Output the [x, y] coordinate of the center of the cell containing the given text.  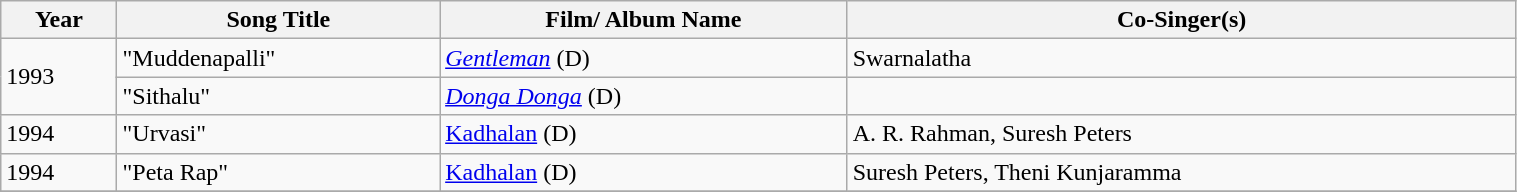
"Sithalu" [278, 96]
"Muddenapalli" [278, 58]
Donga Donga (D) [644, 96]
1993 [59, 77]
Gentleman (D) [644, 58]
"Urvasi" [278, 134]
Co-Singer(s) [1182, 20]
Song Title [278, 20]
Year [59, 20]
A. R. Rahman, Suresh Peters [1182, 134]
Film/ Album Name [644, 20]
Suresh Peters, Theni Kunjaramma [1182, 172]
"Peta Rap" [278, 172]
Swarnalatha [1182, 58]
